Detect which cell encompasses the target text, then output its (x, y) center coordinate. 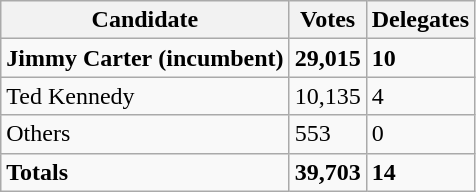
Votes (328, 20)
Candidate (145, 20)
Ted Kennedy (145, 96)
14 (420, 172)
Jimmy Carter (incumbent) (145, 58)
553 (328, 134)
Others (145, 134)
39,703 (328, 172)
Delegates (420, 20)
Totals (145, 172)
29,015 (328, 58)
10,135 (328, 96)
10 (420, 58)
0 (420, 134)
4 (420, 96)
